Scan for the cell matching the given text and deliver its [x, y] coordinate at center. 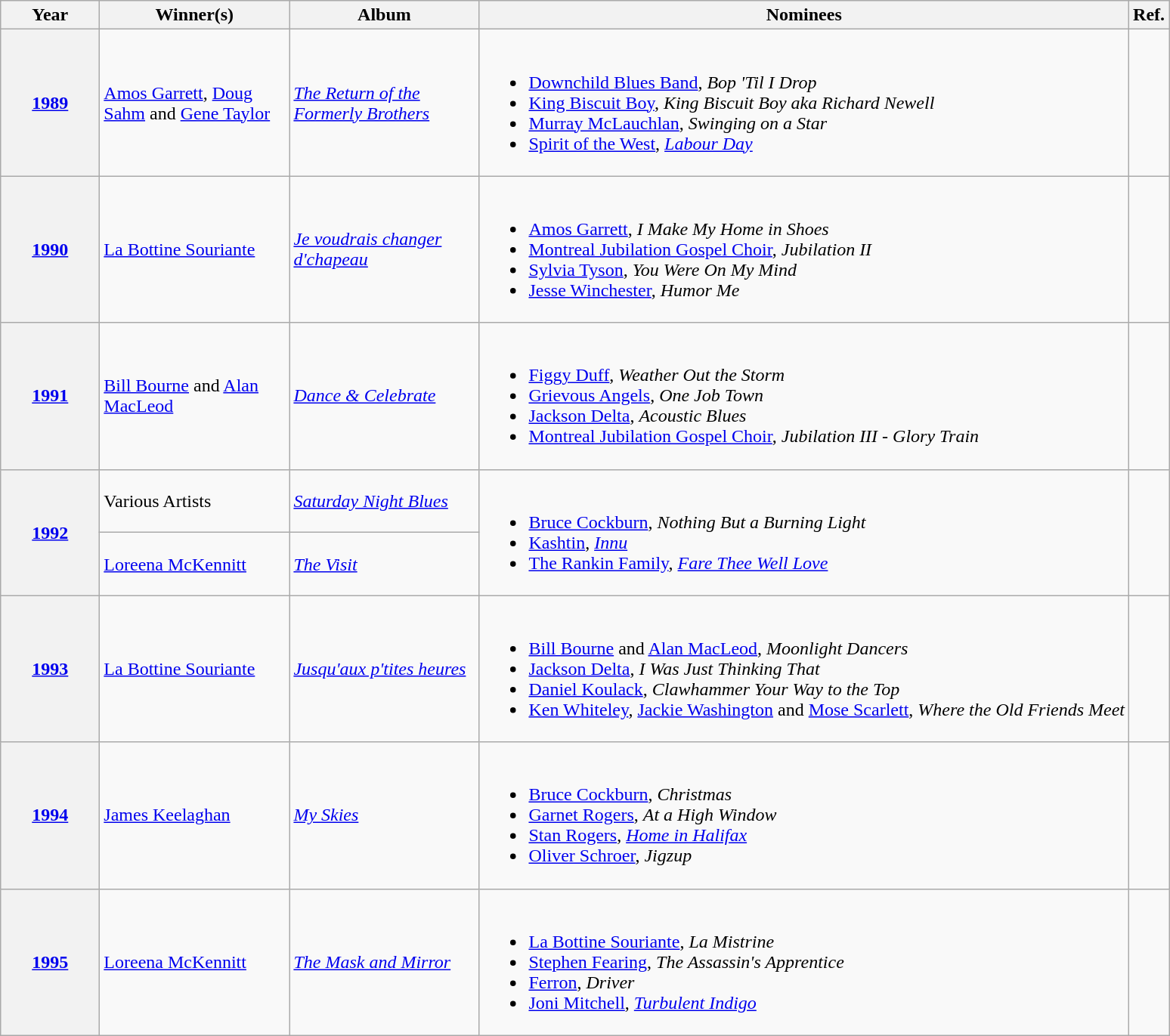
Winner(s) [195, 15]
The Mask and Mirror [384, 962]
Various Artists [195, 501]
Nominees [804, 15]
Saturday Night Blues [384, 501]
Amos Garrett, I Make My Home in ShoesMontreal Jubilation Gospel Choir, Jubilation IISylvia Tyson, You Were On My MindJesse Winchester, Humor Me [804, 249]
The Return of the Formerly Brothers [384, 103]
1992 [50, 532]
1991 [50, 396]
Dance & Celebrate [384, 396]
My Skies [384, 815]
1993 [50, 669]
Amos Garrett, Doug Sahm and Gene Taylor [195, 103]
Ref. [1149, 15]
1994 [50, 815]
La Bottine Souriante, La MistrineStephen Fearing, The Assassin's ApprenticeFerron, DriverJoni Mitchell, Turbulent Indigo [804, 962]
1989 [50, 103]
Album [384, 15]
Je voudrais changer d'chapeau [384, 249]
The Visit [384, 564]
Bill Bourne and Alan MacLeod [195, 396]
Bruce Cockburn, ChristmasGarnet Rogers, At a High WindowStan Rogers, Home in HalifaxOliver Schroer, Jigzup [804, 815]
Bruce Cockburn, Nothing But a Burning LightKashtin, InnuThe Rankin Family, Fare Thee Well Love [804, 532]
Year [50, 15]
James Keelaghan [195, 815]
1995 [50, 962]
1990 [50, 249]
Jusqu'aux p'tites heures [384, 669]
